Locate the cell with the specified text and output its (X, Y) center coordinate. 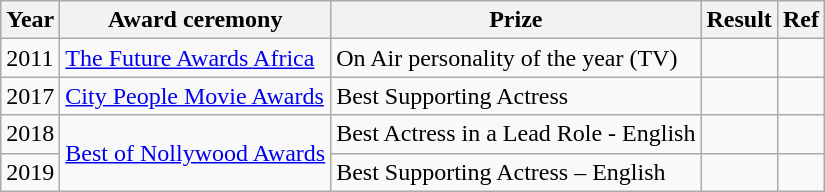
2018 (30, 134)
The Future Awards Africa (196, 58)
Best Supporting Actress (516, 96)
Ref (800, 20)
Prize (516, 20)
Best of Nollywood Awards (196, 153)
Result (739, 20)
2017 (30, 96)
Award ceremony (196, 20)
2019 (30, 172)
Year (30, 20)
On Air personality of the year (TV) (516, 58)
City People Movie Awards (196, 96)
2011 (30, 58)
Best Supporting Actress – English (516, 172)
Best Actress in a Lead Role - English (516, 134)
